Extract the [x, y] coordinate from the center of the cell holding the provided text.  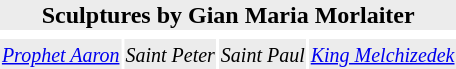
Prophet Aaron [60, 54]
Saint Peter [170, 54]
King Melchizedek [382, 54]
Sculptures by Gian Maria Morlaiter [228, 15]
Saint Paul [262, 54]
